From the cell containing the given text, extract its center point as (x, y) coordinate. 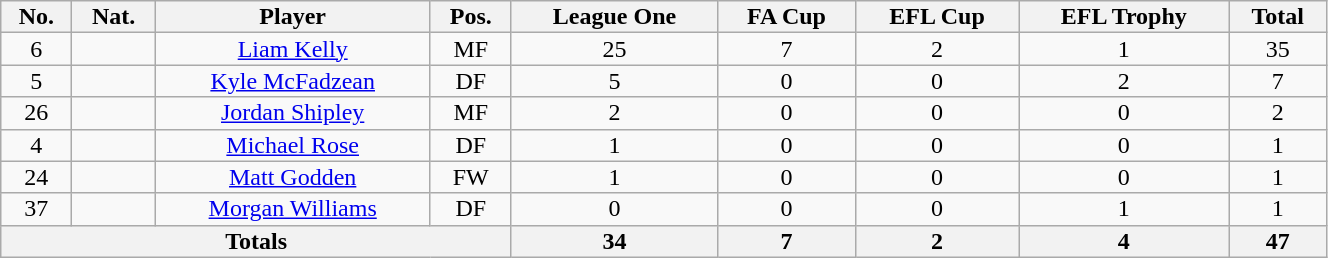
League One (614, 17)
Player (292, 17)
No. (36, 17)
EFL Trophy (1124, 17)
47 (1278, 241)
FW (470, 177)
Pos. (470, 17)
Jordan Shipley (292, 113)
26 (36, 113)
Kyle McFadzean (292, 81)
24 (36, 177)
Total (1278, 17)
Morgan Williams (292, 209)
Matt Godden (292, 177)
34 (614, 241)
Liam Kelly (292, 49)
37 (36, 209)
25 (614, 49)
EFL Cup (936, 17)
Totals (256, 241)
35 (1278, 49)
Nat. (114, 17)
Michael Rose (292, 145)
6 (36, 49)
FA Cup (786, 17)
